Identify which cell holds the provided text, then report its [x, y] central coordinate. 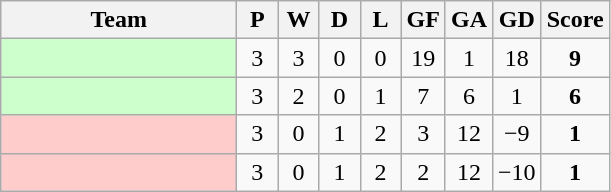
18 [518, 58]
GD [518, 20]
L [380, 20]
−10 [518, 172]
Score [575, 20]
P [258, 20]
W [298, 20]
19 [423, 58]
−9 [518, 134]
GF [423, 20]
GA [468, 20]
Team [119, 20]
9 [575, 58]
D [340, 20]
7 [423, 96]
